From the cell containing the given text, extract its center point as (x, y) coordinate. 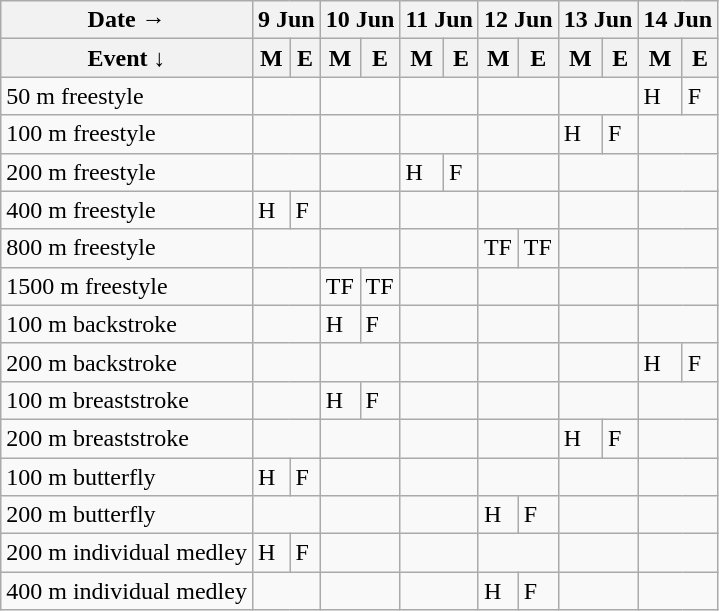
200 m breaststroke (127, 438)
200 m butterfly (127, 515)
400 m freestyle (127, 210)
100 m backstroke (127, 324)
50 m freestyle (127, 96)
10 Jun (360, 20)
100 m breaststroke (127, 400)
100 m butterfly (127, 477)
Event ↓ (127, 58)
13 Jun (598, 20)
100 m freestyle (127, 134)
200 m individual medley (127, 553)
11 Jun (439, 20)
200 m backstroke (127, 362)
14 Jun (678, 20)
400 m individual medley (127, 591)
200 m freestyle (127, 172)
800 m freestyle (127, 248)
9 Jun (286, 20)
Date → (127, 20)
12 Jun (518, 20)
1500 m freestyle (127, 286)
